For the text-containing cell, return its midpoint in [x, y] coordinate format. 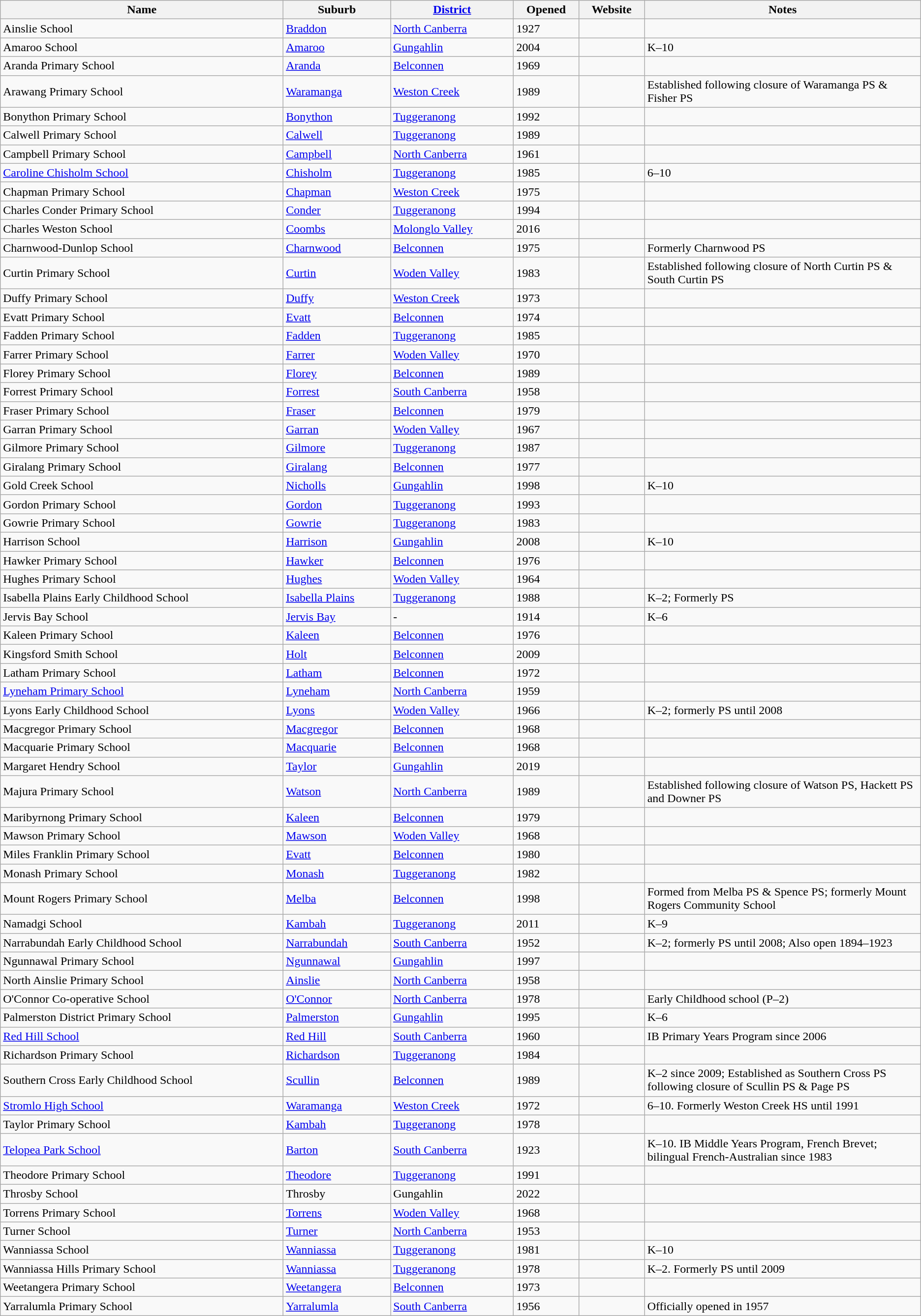
Weetangera [337, 1287]
Mawson Primary School [142, 836]
Forrest Primary School [142, 392]
Formed from Melba PS & Spence PS; formerly Mount Rogers Community School [782, 899]
Mount Rogers Primary School [142, 899]
Garran [337, 429]
Maribyrnong Primary School [142, 817]
O'Connor Co-operative School [142, 999]
Molonglo Valley [452, 229]
Florey [337, 373]
Chisholm [337, 173]
1991 [546, 1175]
2022 [546, 1194]
Torrens [337, 1212]
Suburb [337, 10]
1984 [546, 1055]
Macgregor Primary School [142, 729]
1953 [546, 1231]
Mawson [337, 836]
Formerly Charnwood PS [782, 247]
Early Childhood school (P–2) [782, 999]
Theodore Primary School [142, 1175]
Isabella Plains Early Childhood School [142, 598]
1961 [546, 154]
Watson [337, 792]
1987 [546, 448]
Braddon [337, 29]
2004 [546, 47]
1970 [546, 355]
Macquarie Primary School [142, 748]
Conder [337, 210]
Gilmore Primary School [142, 448]
Palmerston District Primary School [142, 1017]
Evatt Primary School [142, 317]
Established following closure of North Curtin PS & South Curtin PS [782, 273]
Lyneham Primary School [142, 691]
1923 [546, 1150]
Aranda [337, 66]
Macgregor [337, 729]
1982 [546, 873]
1959 [546, 691]
Charnwood-Dunlop School [142, 247]
Jervis Bay [337, 617]
Throsby School [142, 1194]
Macquarie [337, 748]
Charles Weston School [142, 229]
Name [142, 10]
6–10. Formerly Weston Creek HS until 1991 [782, 1106]
Giralang Primary School [142, 467]
1974 [546, 317]
Campbell Primary School [142, 154]
Chapman [337, 191]
Lyons Early Childhood School [142, 710]
Taylor [337, 766]
Nicholls [337, 485]
K–9 [782, 924]
Gordon [337, 504]
1967 [546, 429]
Majura Primary School [142, 792]
1964 [546, 579]
Farrer [337, 355]
Duffy Primary School [142, 299]
Torrens Primary School [142, 1212]
Namadgi School [142, 924]
1960 [546, 1036]
K–2; Formerly PS [782, 598]
1969 [546, 66]
Kingsford Smith School [142, 654]
Charnwood [337, 247]
Narrabundah Early Childhood School [142, 943]
Calwell Primary School [142, 135]
O'Connor [337, 999]
Harrison School [142, 541]
Gowrie Primary School [142, 523]
District [452, 10]
Bonython [337, 117]
Taylor Primary School [142, 1124]
1994 [546, 210]
K–2. Formerly PS until 2009 [782, 1269]
Red Hill School [142, 1036]
Latham [337, 673]
2011 [546, 924]
Gold Creek School [142, 485]
Farrer Primary School [142, 355]
2008 [546, 541]
Garran Primary School [142, 429]
K–2; formerly PS until 2008; Also open 1894–1923 [782, 943]
Richardson [337, 1055]
2009 [546, 654]
1997 [546, 961]
1927 [546, 29]
Latham Primary School [142, 673]
Gordon Primary School [142, 504]
2019 [546, 766]
K–2; formerly PS until 2008 [782, 710]
Notes [782, 10]
Red Hill [337, 1036]
Website [612, 10]
Hughes [337, 579]
IB Primary Years Program since 2006 [782, 1036]
Turner School [142, 1231]
Telopea Park School [142, 1150]
Caroline Chisholm School [142, 173]
1956 [546, 1306]
Fadden [337, 336]
Throsby [337, 1194]
1977 [546, 467]
Yarralumla [337, 1306]
Ngunnawal [337, 961]
- [452, 617]
1914 [546, 617]
6–10 [782, 173]
K–10. IB Middle Years Program, French Brevet;bilingual French-Australian since 1983 [782, 1150]
Curtin Primary School [142, 273]
Stromlo High School [142, 1106]
Monash Primary School [142, 873]
Opened [546, 10]
Lyneham [337, 691]
Jervis Bay School [142, 617]
Bonython Primary School [142, 117]
Monash [337, 873]
Miles Franklin Primary School [142, 854]
Margaret Hendry School [142, 766]
Wanniassa School [142, 1250]
Forrest [337, 392]
Weetangera Primary School [142, 1287]
Coombs [337, 229]
Kaleen Primary School [142, 635]
Gilmore [337, 448]
Chapman Primary School [142, 191]
Established following closure of Waramanga PS & Fisher PS [782, 91]
Melba [337, 899]
Giralang [337, 467]
Narrabundah [337, 943]
1952 [546, 943]
Arawang Primary School [142, 91]
Fraser [337, 411]
Fadden Primary School [142, 336]
Turner [337, 1231]
Campbell [337, 154]
Hawker Primary School [142, 560]
Scullin [337, 1080]
Established following closure of Watson PS, Hackett PS and Downer PS [782, 792]
Yarralumla Primary School [142, 1306]
Ainslie [337, 980]
Duffy [337, 299]
Charles Conder Primary School [142, 210]
Isabella Plains [337, 598]
1981 [546, 1250]
1995 [546, 1017]
K–2 since 2009; Established as Southern Cross PS following closure of Scullin PS & Page PS [782, 1080]
Palmerston [337, 1017]
Calwell [337, 135]
Gowrie [337, 523]
Ainslie School [142, 29]
Richardson Primary School [142, 1055]
North Ainslie Primary School [142, 980]
Theodore [337, 1175]
1993 [546, 504]
Ngunnawal Primary School [142, 961]
Amaroo [337, 47]
Hughes Primary School [142, 579]
Officially opened in 1957 [782, 1306]
Harrison [337, 541]
2016 [546, 229]
Hawker [337, 560]
Wanniassa Hills Primary School [142, 1269]
Curtin [337, 273]
Southern Cross Early Childhood School [142, 1080]
1980 [546, 854]
1988 [546, 598]
Florey Primary School [142, 373]
Barton [337, 1150]
Fraser Primary School [142, 411]
1992 [546, 117]
Aranda Primary School [142, 66]
Amaroo School [142, 47]
1966 [546, 710]
Lyons [337, 710]
Holt [337, 654]
